From the cell containing the given text, extract its center point as [x, y] coordinate. 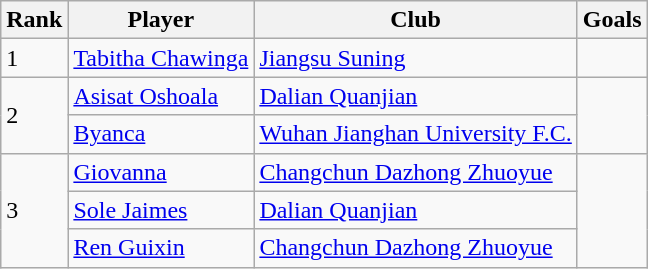
1 [34, 58]
Player [161, 20]
Tabitha Chawinga [161, 58]
3 [34, 210]
Rank [34, 20]
Sole Jaimes [161, 210]
2 [34, 115]
Asisat Oshoala [161, 96]
Byanca [161, 134]
Goals [612, 20]
Jiangsu Suning [416, 58]
Ren Guixin [161, 248]
Wuhan Jianghan University F.C. [416, 134]
Giovanna [161, 172]
Club [416, 20]
